Capture the cell that displays the provided text and extract its [x, y] central coordinate. 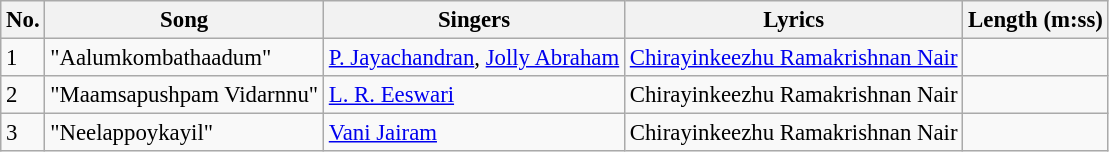
Song [184, 20]
3 [23, 133]
"Neelappoykayil" [184, 133]
Vani Jairam [474, 133]
1 [23, 58]
Length (m:ss) [1036, 20]
Lyrics [793, 20]
No. [23, 20]
"Aalumkombathaadum" [184, 58]
"Maamsapushpam Vidarnnu" [184, 95]
2 [23, 95]
Singers [474, 20]
P. Jayachandran, Jolly Abraham [474, 58]
L. R. Eeswari [474, 95]
